From the cell containing the given text, extract its center point as (x, y) coordinate. 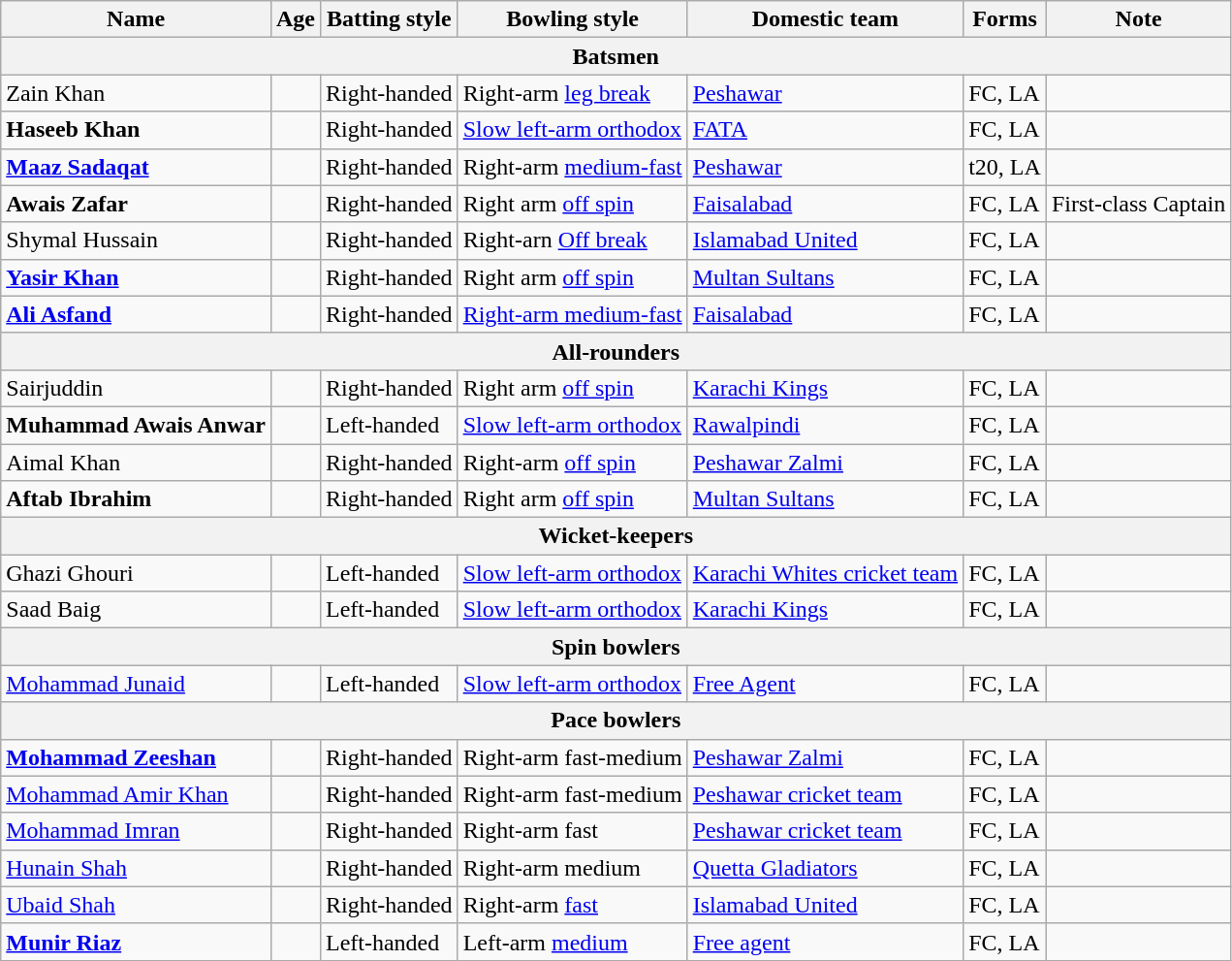
Right-arm medium (572, 868)
First-class Captain (1138, 204)
Mohammad Amir Khan (136, 794)
Pace bowlers (616, 721)
All-rounders (616, 351)
Forms (1005, 19)
Age (295, 19)
Sairjuddin (136, 388)
Name (136, 19)
Haseeb Khan (136, 130)
Wicket-keepers (616, 536)
Hunain Shah (136, 868)
Munir Riaz (136, 942)
Domestic team (825, 19)
Right-arm off spin (572, 463)
Ubaid Shah (136, 905)
Karachi Whites cricket team (825, 573)
Mohammad Junaid (136, 684)
Yasir Khan (136, 277)
Mohammad Zeeshan (136, 757)
Muhammad Awais Anwar (136, 425)
Bowling style (572, 19)
Aimal Khan (136, 463)
Zain Khan (136, 93)
Right-arm leg break (572, 93)
Note (1138, 19)
Right-arn Off break (572, 240)
Quetta Gladiators (825, 868)
Rawalpindi (825, 425)
Batsmen (616, 56)
Maaz Sadaqat (136, 167)
Saad Baig (136, 610)
t20, LA (1005, 167)
Awais Zafar (136, 204)
Free Agent (825, 684)
FATA (825, 130)
Batting style (389, 19)
Aftab Ibrahim (136, 499)
Free agent (825, 942)
Spin bowlers (616, 647)
Ali Asfand (136, 314)
Left-arm medium (572, 942)
Shymal Hussain (136, 240)
Mohammad Imran (136, 831)
Ghazi Ghouri (136, 573)
